Output the (X, Y) coordinate of the center of the cell containing the given text.  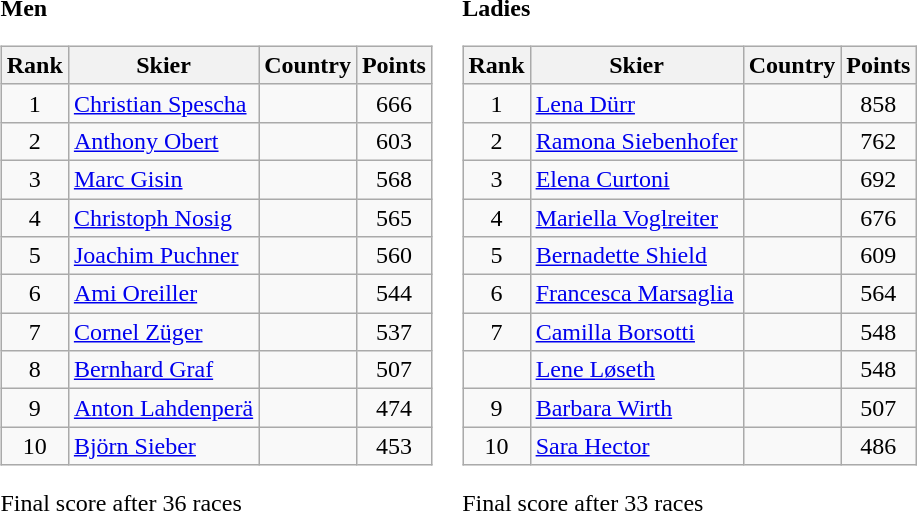
Sara Hector (636, 446)
474 (394, 408)
Bernhard Graf (163, 370)
560 (394, 256)
Björn Sieber (163, 446)
Marc Gisin (163, 179)
544 (394, 294)
568 (394, 179)
Barbara Wirth (636, 408)
486 (878, 446)
564 (878, 294)
858 (878, 103)
Bernadette Shield (636, 256)
Mariella Voglreiter (636, 217)
Ami Oreiller (163, 294)
Lena Dürr (636, 103)
Francesca Marsaglia (636, 294)
Anton Lahdenperä (163, 408)
565 (394, 217)
Cornel Züger (163, 332)
692 (878, 179)
609 (878, 256)
Christoph Nosig (163, 217)
Christian Spescha (163, 103)
603 (394, 141)
Anthony Obert (163, 141)
Elena Curtoni (636, 179)
666 (394, 103)
762 (878, 141)
676 (878, 217)
Lene Løseth (636, 370)
Joachim Puchner (163, 256)
8 (34, 370)
537 (394, 332)
Camilla Borsotti (636, 332)
453 (394, 446)
Ramona Siebenhofer (636, 141)
